Extract the [x, y] coordinate from the center of the cell holding the provided text.  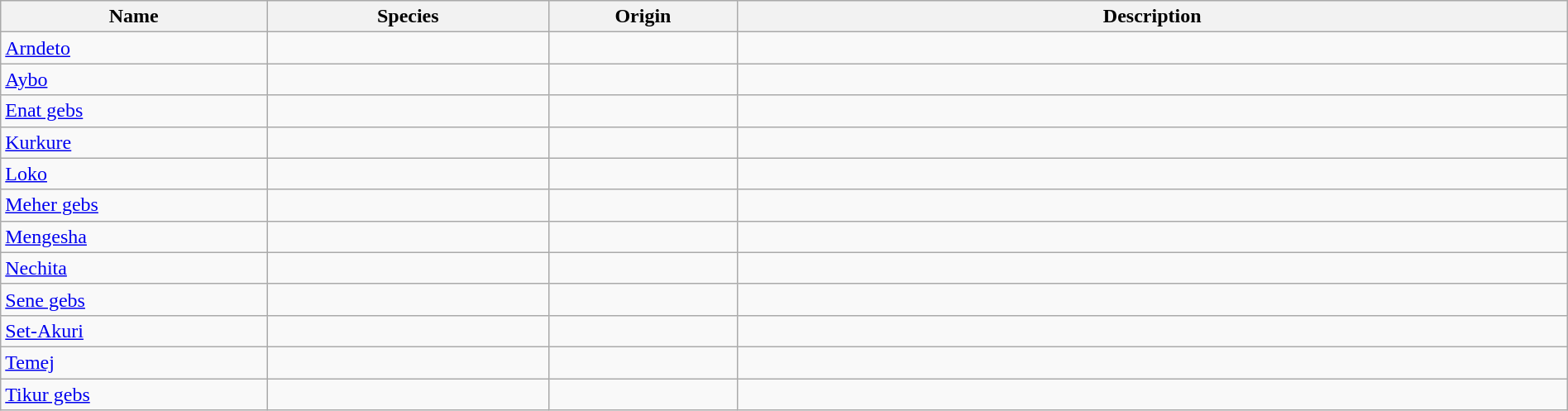
Temej [134, 362]
Mengesha [134, 237]
Enat gebs [134, 111]
Loko [134, 174]
Description [1152, 17]
Origin [643, 17]
Aybo [134, 79]
Sene gebs [134, 299]
Kurkure [134, 142]
Arndeto [134, 48]
Meher gebs [134, 205]
Name [134, 17]
Nechita [134, 268]
Tikur gebs [134, 394]
Set-Akuri [134, 331]
Species [409, 17]
